Return the (x, y) coordinate for the center point of the cell that contains the specified text.  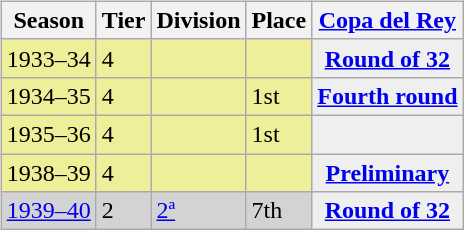
Season (48, 20)
1935–36 (48, 134)
1938–39 (48, 173)
7th (279, 211)
2 (124, 211)
2ª (198, 211)
1934–35 (48, 96)
Preliminary (388, 173)
Tier (124, 20)
Fourth round (388, 96)
1939–40 (48, 211)
1933–34 (48, 58)
Copa del Rey (388, 20)
Division (198, 20)
Place (279, 20)
